Determine the (x, y) coordinate at the center of the cell enclosing the given text.  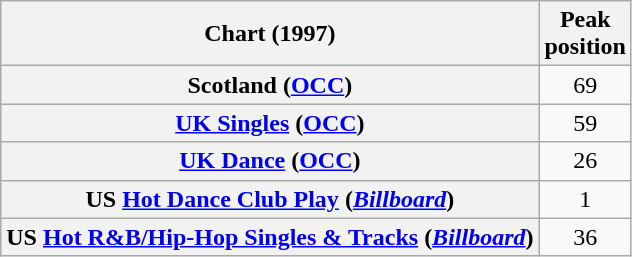
59 (585, 123)
26 (585, 161)
69 (585, 85)
Chart (1997) (270, 34)
US Hot Dance Club Play (Billboard) (270, 199)
Scotland (OCC) (270, 85)
Peakposition (585, 34)
US Hot R&B/Hip-Hop Singles & Tracks (Billboard) (270, 237)
36 (585, 237)
UK Singles (OCC) (270, 123)
1 (585, 199)
UK Dance (OCC) (270, 161)
